Return the [X, Y] coordinate for the center point of the cell that contains the specified text.  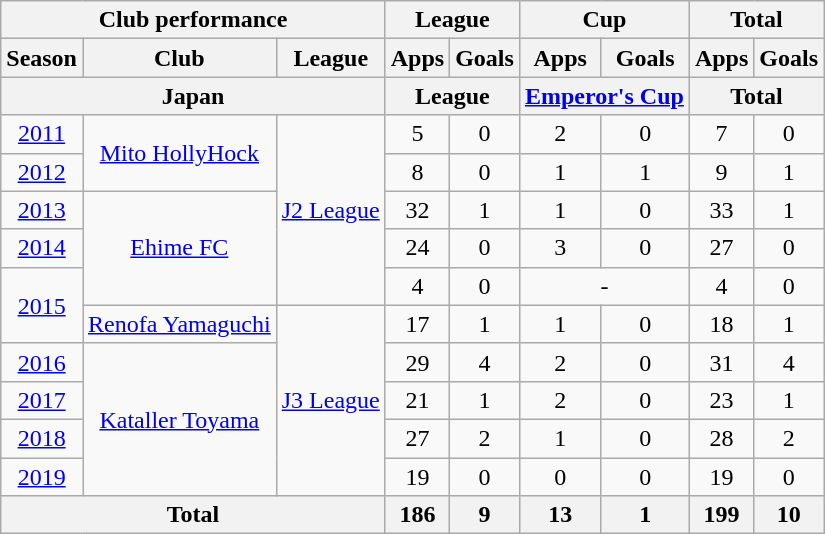
2015 [42, 305]
2013 [42, 210]
Ehime FC [179, 248]
2014 [42, 248]
31 [721, 362]
Club performance [193, 20]
28 [721, 438]
3 [560, 248]
J3 League [330, 400]
Japan [193, 96]
33 [721, 210]
24 [417, 248]
17 [417, 324]
199 [721, 515]
Kataller Toyama [179, 419]
Renofa Yamaguchi [179, 324]
186 [417, 515]
2018 [42, 438]
7 [721, 134]
2011 [42, 134]
10 [789, 515]
Emperor's Cup [604, 96]
Cup [604, 20]
5 [417, 134]
2017 [42, 400]
29 [417, 362]
2016 [42, 362]
13 [560, 515]
2019 [42, 477]
23 [721, 400]
8 [417, 172]
18 [721, 324]
Mito HollyHock [179, 153]
J2 League [330, 210]
Season [42, 58]
- [604, 286]
32 [417, 210]
Club [179, 58]
2012 [42, 172]
21 [417, 400]
